Extract the (X, Y) coordinate from the center of the cell holding the provided text.  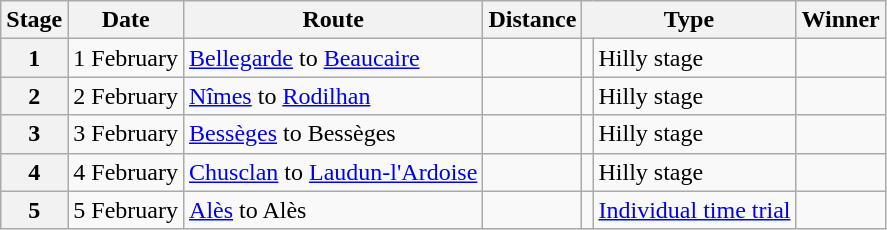
5 (34, 210)
2 February (126, 96)
Stage (34, 20)
Distance (532, 20)
5 February (126, 210)
Chusclan to Laudun-l'Ardoise (334, 172)
Alès to Alès (334, 210)
3 (34, 134)
Bessèges to Bessèges (334, 134)
4 (34, 172)
Type (689, 20)
Winner (840, 20)
4 February (126, 172)
1 (34, 58)
Date (126, 20)
2 (34, 96)
Route (334, 20)
1 February (126, 58)
Bellegarde to Beaucaire (334, 58)
Nîmes to Rodilhan (334, 96)
Individual time trial (694, 210)
3 February (126, 134)
